Find where the given text appears and provide that cell's center as [x, y] coordinate. 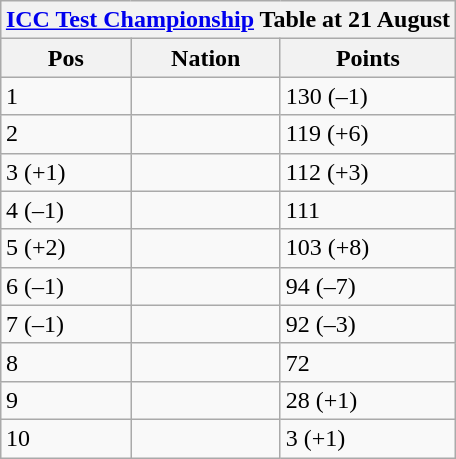
ICC Test Championship Table at 21 August [228, 20]
72 [368, 362]
119 (+6) [368, 134]
Pos [66, 58]
4 (–1) [66, 210]
94 (–7) [368, 286]
2 [66, 134]
9 [66, 400]
5 (+2) [66, 248]
103 (+8) [368, 248]
Nation [206, 58]
28 (+1) [368, 400]
1 [66, 96]
111 [368, 210]
10 [66, 438]
Points [368, 58]
112 (+3) [368, 172]
130 (–1) [368, 96]
6 (–1) [66, 286]
92 (–3) [368, 324]
8 [66, 362]
7 (–1) [66, 324]
